Identify which cell holds the provided text, then report its (x, y) central coordinate. 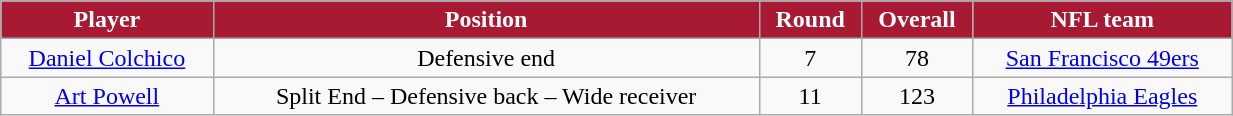
7 (810, 58)
Art Powell (107, 96)
Player (107, 20)
Defensive end (486, 58)
Daniel Colchico (107, 58)
Round (810, 20)
123 (917, 96)
11 (810, 96)
Overall (917, 20)
Philadelphia Eagles (1102, 96)
78 (917, 58)
Position (486, 20)
NFL team (1102, 20)
San Francisco 49ers (1102, 58)
Split End – Defensive back – Wide receiver (486, 96)
